Identify which cell holds the provided text, then report its (X, Y) central coordinate. 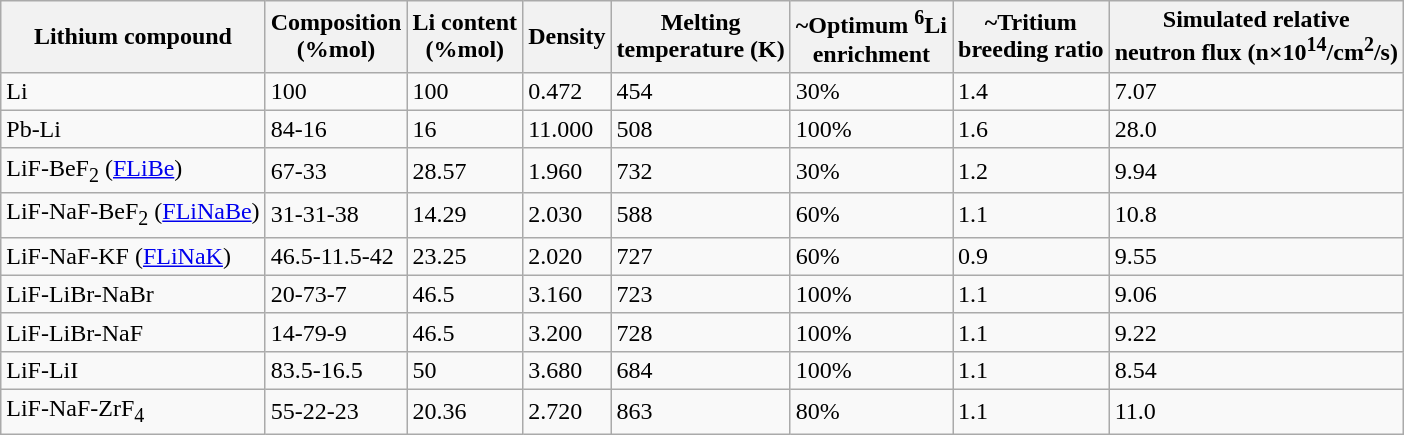
LiF-NaF-ZrF4 (133, 411)
31-31-38 (336, 215)
55-22-23 (336, 411)
3.160 (567, 294)
84-16 (336, 129)
2.720 (567, 411)
Li content(%mol) (465, 37)
728 (700, 332)
~Tritiumbreeding ratio (1030, 37)
50 (465, 370)
1.4 (1030, 91)
Composition(%mol) (336, 37)
0.472 (567, 91)
3.680 (567, 370)
2.020 (567, 256)
9.06 (1256, 294)
20.36 (465, 411)
11.0 (1256, 411)
Simulated relativeneutron flux (n×1014/cm2/s) (1256, 37)
11.000 (567, 129)
Pb-Li (133, 129)
16 (465, 129)
684 (700, 370)
Lithium compound (133, 37)
28.57 (465, 170)
28.0 (1256, 129)
727 (700, 256)
23.25 (465, 256)
Li (133, 91)
14.29 (465, 215)
Meltingtemperature (K) (700, 37)
Density (567, 37)
454 (700, 91)
80% (871, 411)
LiF-LiI (133, 370)
10.8 (1256, 215)
732 (700, 170)
LiF-LiBr-NaBr (133, 294)
8.54 (1256, 370)
46.5-11.5-42 (336, 256)
LiF-NaF-KF (FLiNaK) (133, 256)
LiF-NaF-BeF2 (FLiNaBe) (133, 215)
0.9 (1030, 256)
LiF-BeF2 (FLiBe) (133, 170)
588 (700, 215)
83.5-16.5 (336, 370)
~Optimum 6Lienrichment (871, 37)
1.6 (1030, 129)
863 (700, 411)
9.22 (1256, 332)
2.030 (567, 215)
LiF-LiBr-NaF (133, 332)
508 (700, 129)
1.960 (567, 170)
1.2 (1030, 170)
3.200 (567, 332)
20-73-7 (336, 294)
14-79-9 (336, 332)
9.55 (1256, 256)
67-33 (336, 170)
7.07 (1256, 91)
9.94 (1256, 170)
723 (700, 294)
